Detect which cell encompasses the target text, then output its (x, y) center coordinate. 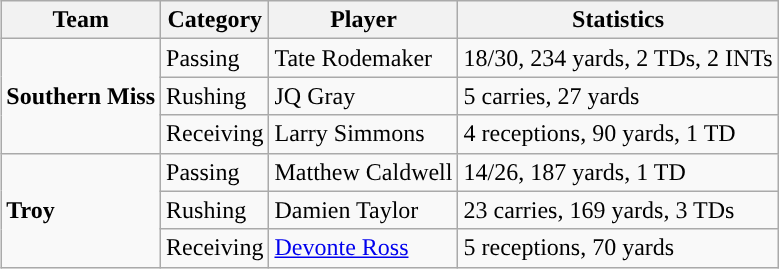
23 carries, 169 yards, 3 TDs (618, 210)
Tate Rodemaker (364, 58)
Devonte Ross (364, 248)
18/30, 234 yards, 2 TDs, 2 INTs (618, 58)
Damien Taylor (364, 210)
4 receptions, 90 yards, 1 TD (618, 134)
Larry Simmons (364, 134)
Team (81, 20)
Southern Miss (81, 96)
Player (364, 20)
Statistics (618, 20)
14/26, 187 yards, 1 TD (618, 172)
JQ Gray (364, 96)
5 receptions, 70 yards (618, 248)
Troy (81, 210)
5 carries, 27 yards (618, 96)
Category (215, 20)
Matthew Caldwell (364, 172)
